Return the [X, Y] coordinate for the center point of the cell that contains the specified text.  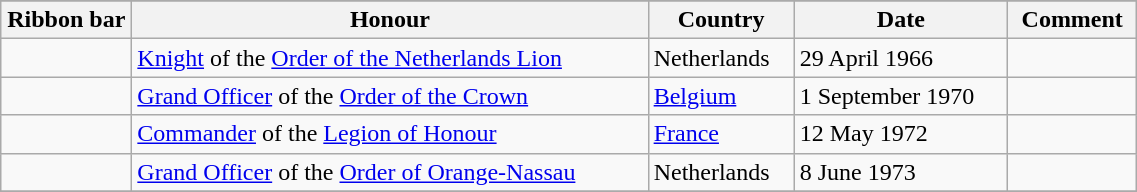
France [721, 134]
Grand Officer of the Order of Orange-Nassau [390, 172]
Honour [390, 20]
Date [900, 20]
Knight of the Order of the Netherlands Lion [390, 58]
Country [721, 20]
Commander of the Legion of Honour [390, 134]
1 September 1970 [900, 96]
Comment [1072, 20]
29 April 1966 [900, 58]
Ribbon bar [66, 20]
8 June 1973 [900, 172]
Grand Officer of the Order of the Crown [390, 96]
12 May 1972 [900, 134]
Belgium [721, 96]
